Capture the cell that displays the provided text and extract its (X, Y) central coordinate. 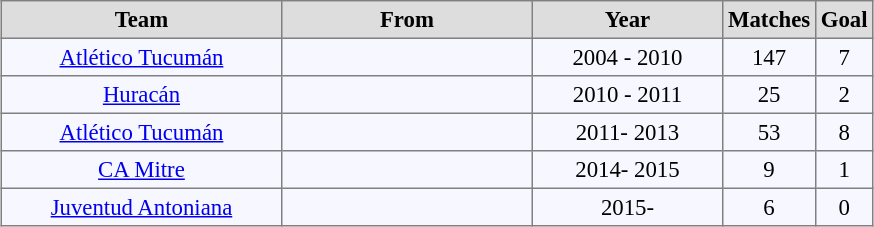
Team (141, 20)
2011- 2013 (627, 132)
53 (770, 132)
8 (844, 132)
Year (627, 20)
2 (844, 95)
2010 - 2011 (627, 95)
Goal (844, 20)
CA Mitre (141, 170)
0 (844, 207)
25 (770, 95)
147 (770, 57)
From (407, 20)
7 (844, 57)
Juventud Antoniana (141, 207)
6 (770, 207)
2004 - 2010 (627, 57)
2015- (627, 207)
9 (770, 170)
Matches (770, 20)
Huracán (141, 95)
1 (844, 170)
2014- 2015 (627, 170)
